Return [x, y] of the center of cell containing provided text 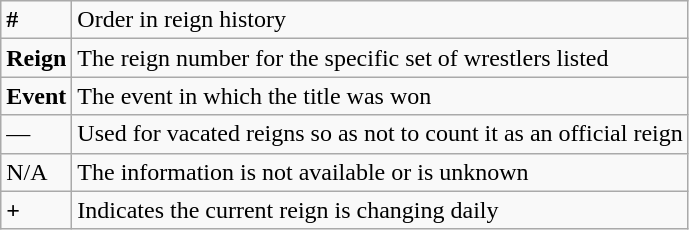
The event in which the title was won [380, 96]
+ [36, 210]
Order in reign history [380, 20]
Indicates the current reign is changing daily [380, 210]
# [36, 20]
N/A [36, 172]
Event [36, 96]
Used for vacated reigns so as not to count it as an official reign [380, 134]
The reign number for the specific set of wrestlers listed [380, 58]
Reign [36, 58]
The information is not available or is unknown [380, 172]
— [36, 134]
